Pinpoint the cell where the given text exists, returning its (X, Y) midpoint coordinate. 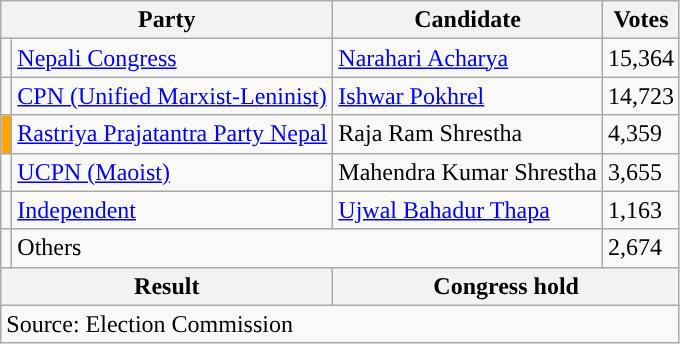
Congress hold (506, 286)
Ishwar Pokhrel (468, 96)
3,655 (640, 172)
Ujwal Bahadur Thapa (468, 210)
Others (308, 248)
4,359 (640, 134)
Nepali Congress (172, 58)
1,163 (640, 210)
Candidate (468, 20)
Votes (640, 20)
Raja Ram Shrestha (468, 134)
15,364 (640, 58)
Mahendra Kumar Shrestha (468, 172)
2,674 (640, 248)
Source: Election Commission (340, 324)
Independent (172, 210)
Party (167, 20)
Narahari Acharya (468, 58)
14,723 (640, 96)
Rastriya Prajatantra Party Nepal (172, 134)
UCPN (Maoist) (172, 172)
Result (167, 286)
CPN (Unified Marxist-Leninist) (172, 96)
